From the cell containing the given text, extract its center point as (x, y) coordinate. 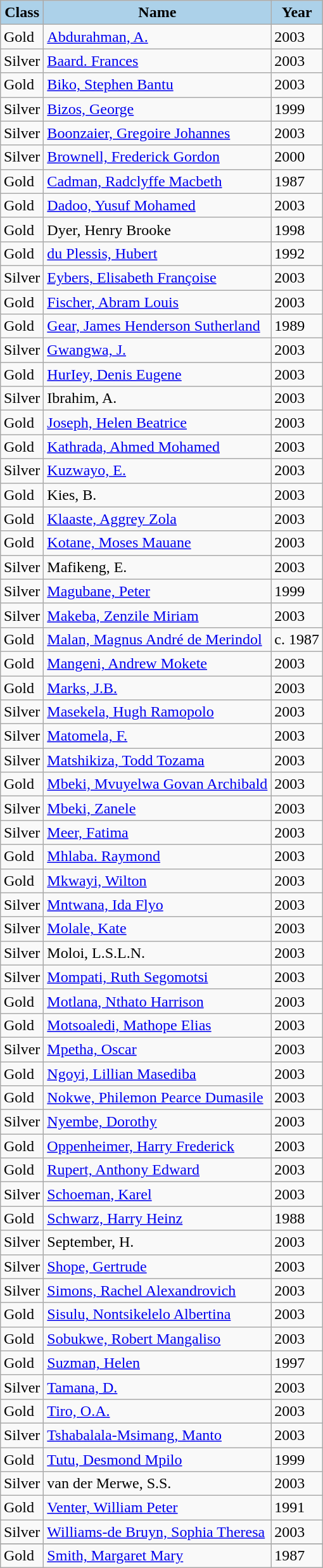
Fischer, Abram Louis (157, 302)
Sisulu, Nontsikelelo Albertina (157, 1315)
Joseph, Helen Beatrice (157, 423)
Mbeki, Zanele (157, 808)
Gwangwa, J. (157, 350)
Mpetha, Oscar (157, 1049)
Smith, Margaret Mary (157, 1556)
Mangeni, Andrew Mokete (157, 663)
Malan, Magnus André de Merindol (157, 639)
1992 (297, 253)
Kotane, Moses Mauane (157, 543)
Mkwayi, Wilton (157, 881)
September, H. (157, 1242)
Class (22, 13)
Name (157, 13)
Meer, Fatima (157, 832)
Suzman, Helen (157, 1363)
Magubane, Peter (157, 591)
2000 (297, 157)
Sobukwe, Robert Mangaliso (157, 1339)
Boonzaier, Gregoire Johannes (157, 133)
Mbeki, Mvuyelwa Govan Archibald (157, 784)
Klaaste, Aggrey Zola (157, 519)
HurIey, Denis Eugene (157, 374)
1997 (297, 1363)
Schwarz, Harry Heinz (157, 1218)
Tamana, D. (157, 1387)
Tshabalala-Msimang, Manto (157, 1435)
Kuzwayo, E. (157, 471)
Moloi, L.S.L.N. (157, 953)
Tutu, Desmond Mpilo (157, 1459)
Mompati, Ruth Segomotsi (157, 977)
Nokwe, Philemon Pearce Dumasile (157, 1098)
c. 1987 (297, 639)
du Plessis, Hubert (157, 253)
Makeba, Zenzile Miriam (157, 615)
Cadman, Radclyffe Macbeth (157, 181)
Gear, James Henderson Sutherland (157, 326)
Ibrahim, A. (157, 398)
Motsoaledi, Mathope Elias (157, 1025)
Oppenheimer, Harry Frederick (157, 1146)
Rupert, Anthony Edward (157, 1170)
Nyembe, Dorothy (157, 1122)
Marks, J.B. (157, 687)
Mntwana, Ida Flyo (157, 905)
Kies, B. (157, 495)
Matomela, F. (157, 736)
Year (297, 13)
Williams-de Bruyn, Sophia Theresa (157, 1532)
1998 (297, 229)
Brownell, Frederick Gordon (157, 157)
Shope, Gertrude (157, 1266)
Motlana, Nthato Harrison (157, 1001)
Tiro, O.A. (157, 1411)
Dadoo, Yusuf Mohamed (157, 205)
1991 (297, 1508)
Kathrada, Ahmed Mohamed (157, 447)
Matshikiza, Todd Tozama (157, 760)
Masekela, Hugh Ramopolo (157, 712)
Molale, Kate (157, 929)
Venter, William Peter (157, 1508)
Mhlaba. Raymond (157, 857)
Simons, Rachel Alexandrovich (157, 1291)
1989 (297, 326)
Biko, Stephen Bantu (157, 85)
Eybers, Elisabeth Françoise (157, 277)
Baard. Frances (157, 61)
1988 (297, 1218)
Abdurahman, A. (157, 37)
Schoeman, Karel (157, 1194)
Mafikeng, E. (157, 567)
Ngoyi, Lillian Masediba (157, 1074)
Bizos, George (157, 109)
van der Merwe, S.S. (157, 1484)
Dyer, Henry Brooke (157, 229)
